Provide the (X, Y) coordinate of the cell's center where the given text is located.  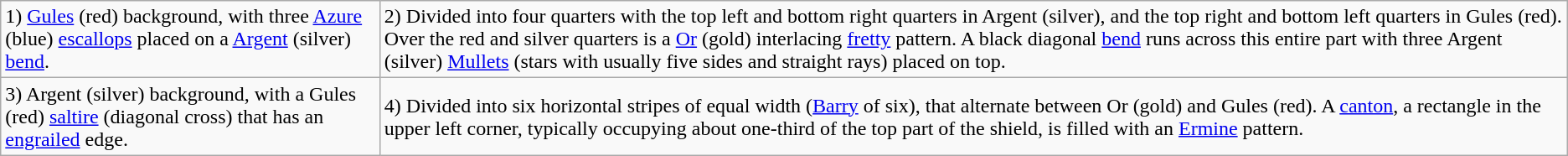
1) Gules (red) background, with three Azure (blue) escallops placed on a Argent (silver) bend. (191, 39)
3) Argent (silver) background, with a Gules (red) saltire (diagonal cross) that has an engrailed edge. (191, 117)
